Return [X, Y] of the center of cell containing provided text 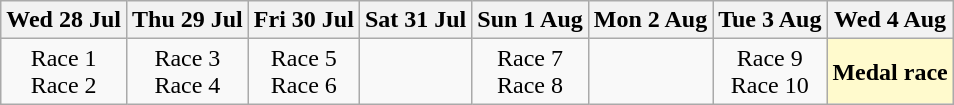
Tue 3 Aug [770, 20]
Mon 2 Aug [650, 20]
Race 1Race 2 [64, 72]
Medal race [890, 72]
Fri 30 Jul [304, 20]
Sun 1 Aug [530, 20]
Wed 4 Aug [890, 20]
Sat 31 Jul [415, 20]
Race 7Race 8 [530, 72]
Thu 29 Jul [188, 20]
Race 3Race 4 [188, 72]
Wed 28 Jul [64, 20]
Race 5Race 6 [304, 72]
Race 9Race 10 [770, 72]
